From the cell containing the given text, extract its center point as (x, y) coordinate. 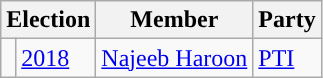
PTI (287, 58)
Party (287, 20)
Member (174, 20)
2018 (56, 58)
Najeeb Haroon (174, 58)
Election (48, 20)
